For the text-containing cell, return its midpoint in [X, Y] coordinate format. 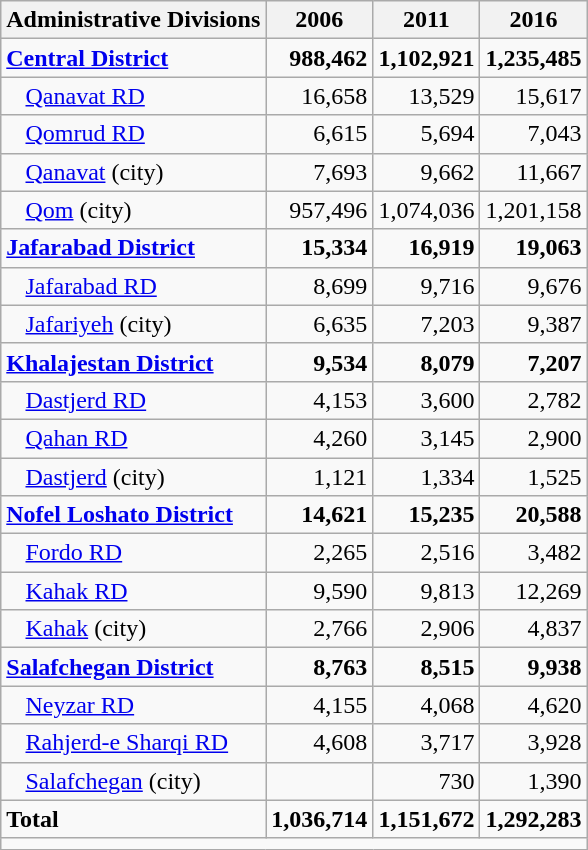
9,387 [534, 324]
19,063 [534, 248]
7,207 [534, 362]
3,600 [426, 400]
9,534 [320, 362]
Khalajestan District [134, 362]
7,203 [426, 324]
4,153 [320, 400]
Fordo RD [134, 553]
4,260 [320, 438]
3,145 [426, 438]
2006 [320, 20]
1,235,485 [534, 58]
Qomrud RD [134, 134]
Kahak RD [134, 591]
988,462 [320, 58]
Qanavat (city) [134, 172]
Dastjerd RD [134, 400]
1,390 [534, 781]
20,588 [534, 515]
15,334 [320, 248]
Qahan RD [134, 438]
Salafchegan District [134, 667]
2,265 [320, 553]
2,782 [534, 400]
2016 [534, 20]
730 [426, 781]
Rahjerd-e Sharqi RD [134, 743]
4,155 [320, 705]
9,813 [426, 591]
1,121 [320, 477]
13,529 [426, 96]
1,292,283 [534, 819]
9,662 [426, 172]
Total [134, 819]
2,900 [534, 438]
Neyzar RD [134, 705]
4,620 [534, 705]
9,676 [534, 286]
Qanavat RD [134, 96]
14,621 [320, 515]
2,516 [426, 553]
Central District [134, 58]
4,068 [426, 705]
8,079 [426, 362]
15,235 [426, 515]
12,269 [534, 591]
1,201,158 [534, 210]
1,074,036 [426, 210]
9,716 [426, 286]
16,919 [426, 248]
1,151,672 [426, 819]
11,667 [534, 172]
3,717 [426, 743]
6,615 [320, 134]
1,036,714 [320, 819]
Jafarabad District [134, 248]
Jafariyeh (city) [134, 324]
2011 [426, 20]
Administrative Divisions [134, 20]
5,694 [426, 134]
16,658 [320, 96]
Jafarabad RD [134, 286]
4,608 [320, 743]
Kahak (city) [134, 629]
3,482 [534, 553]
9,590 [320, 591]
957,496 [320, 210]
2,906 [426, 629]
15,617 [534, 96]
1,525 [534, 477]
1,102,921 [426, 58]
4,837 [534, 629]
2,766 [320, 629]
Dastjerd (city) [134, 477]
3,928 [534, 743]
7,043 [534, 134]
8,515 [426, 667]
8,763 [320, 667]
1,334 [426, 477]
Qom (city) [134, 210]
9,938 [534, 667]
8,699 [320, 286]
6,635 [320, 324]
7,693 [320, 172]
Nofel Loshato District [134, 515]
Salafchegan (city) [134, 781]
